Search for the cell housing the specified text and yield its [x, y] center coordinate. 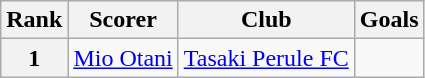
Goals [389, 20]
Tasaki Perule FC [266, 58]
1 [34, 58]
Club [266, 20]
Rank [34, 20]
Mio Otani [123, 58]
Scorer [123, 20]
